Provide the (x, y) coordinate of the cell's center where the given text is located.  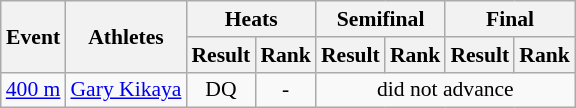
did not advance (446, 90)
400 m (34, 90)
DQ (220, 90)
Athletes (126, 36)
Final (510, 19)
Event (34, 36)
Gary Kikaya (126, 90)
Heats (250, 19)
Semifinal (380, 19)
- (286, 90)
